For the text-containing cell, return its midpoint in [X, Y] coordinate format. 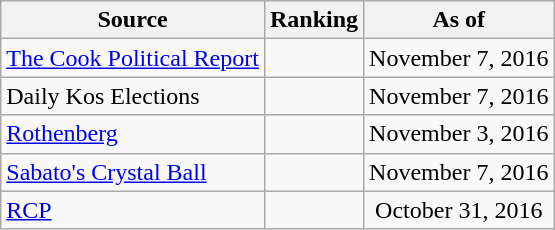
October 31, 2016 [459, 210]
As of [459, 20]
Source [133, 20]
Daily Kos Elections [133, 96]
RCP [133, 210]
Rothenberg [133, 134]
Ranking [314, 20]
November 3, 2016 [459, 134]
Sabato's Crystal Ball [133, 172]
The Cook Political Report [133, 58]
